From the cell containing the given text, extract its center point as (x, y) coordinate. 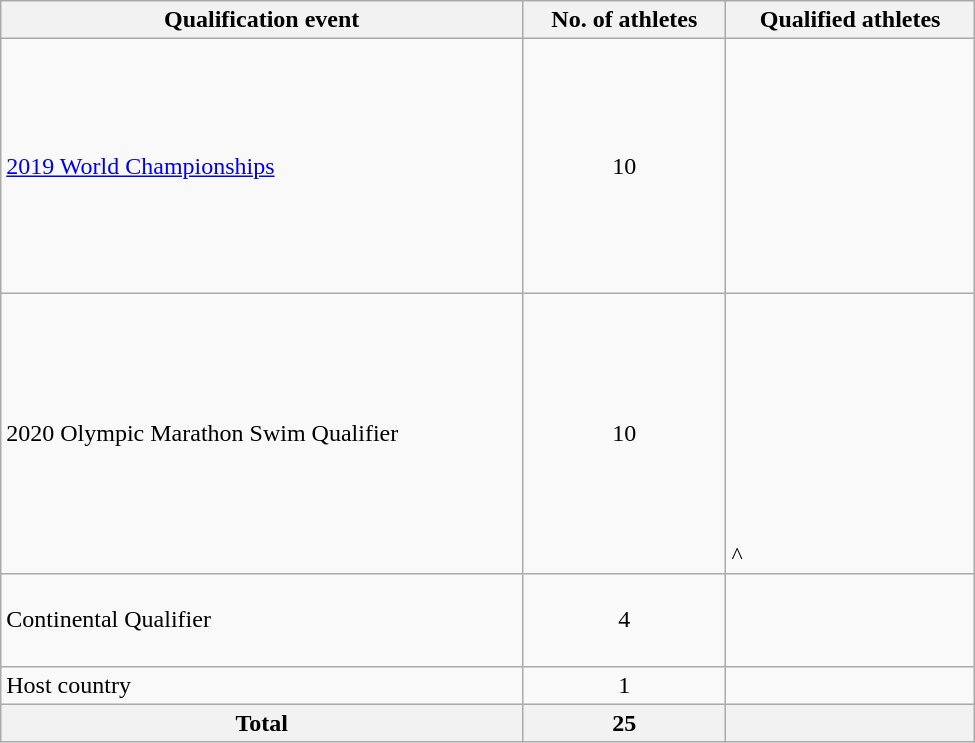
25 (624, 723)
4 (624, 620)
2020 Olympic Marathon Swim Qualifier (262, 434)
Qualified athletes (850, 20)
2019 World Championships (262, 166)
1 (624, 685)
No. of athletes (624, 20)
^ (850, 434)
Host country (262, 685)
Continental Qualifier (262, 620)
Qualification event (262, 20)
Total (262, 723)
